Return the [X, Y] coordinate for the center point of the cell that contains the specified text.  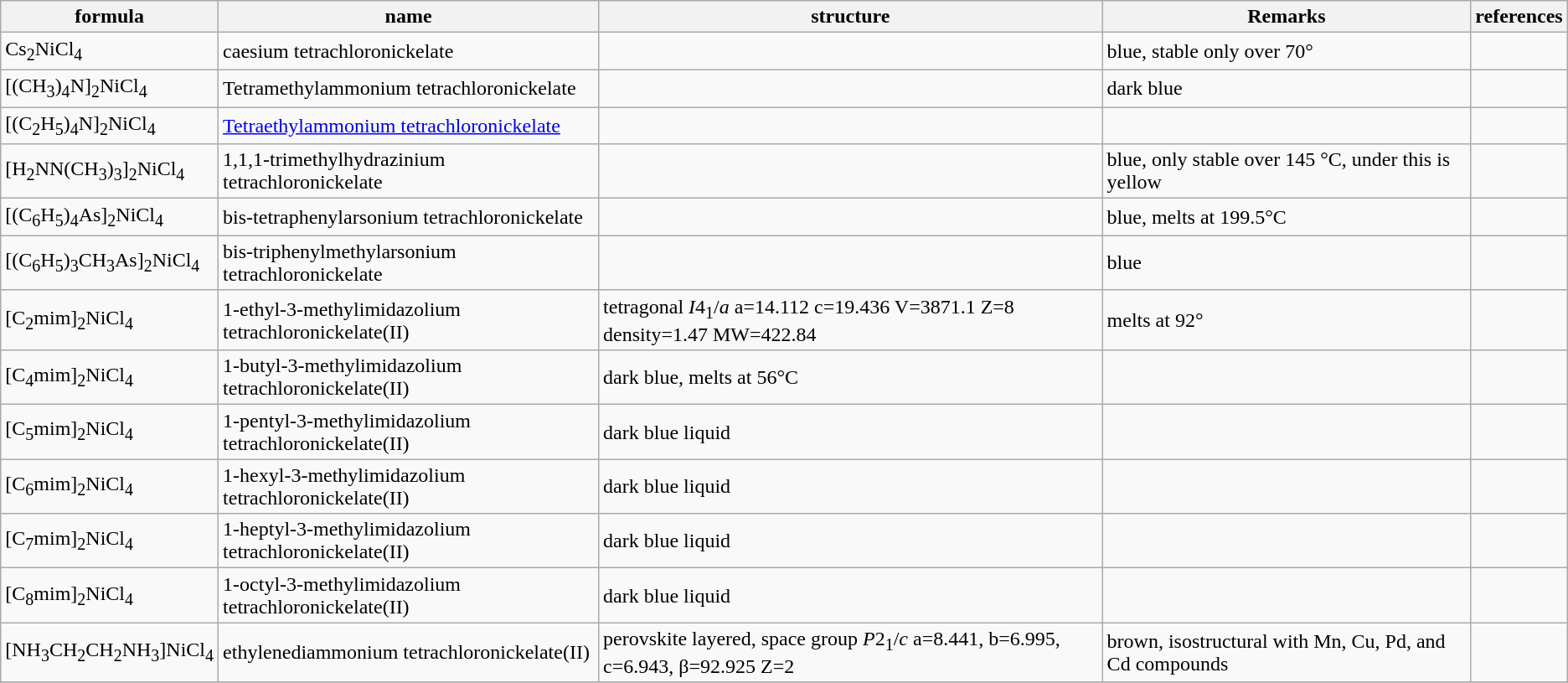
tetragonal I41/a a=14.112 c=19.436 V=3871.1 Z=8 density=1.47 MW=422.84 [851, 320]
[(C2H5)4N]2NiCl4 [110, 126]
Tetramethylammonium tetrachloronickelate [409, 88]
blue, only stable over 145 °C, under this is yellow [1287, 171]
bis-tetraphenylarsonium tetrachloronickelate [409, 217]
structure [851, 17]
blue, stable only over 70° [1287, 51]
1-hexyl-3-methylimidazolium tetrachloronickelate(II) [409, 486]
perovskite layered, space group P21/c a=8.441, b=6.995, c=6.943, β=92.925 Z=2 [851, 652]
1-octyl-3-methylimidazolium tetrachloronickelate(II) [409, 595]
[NH3CH2CH2NH3]NiCl4 [110, 652]
[C4mim]2NiCl4 [110, 377]
ethylenediammonium tetrachloronickelate(II) [409, 652]
caesium tetrachloronickelate [409, 51]
[H2NN(CH3)3]2NiCl4 [110, 171]
name [409, 17]
[C8mim]2NiCl4 [110, 595]
bis-triphenylmethylarsonium tetrachloronickelate [409, 263]
references [1519, 17]
Cs2NiCl4 [110, 51]
1-pentyl-3-methylimidazolium tetrachloronickelate(II) [409, 432]
[C7mim]2NiCl4 [110, 541]
dark blue, melts at 56°C [851, 377]
[C2mim]2NiCl4 [110, 320]
[C6mim]2NiCl4 [110, 486]
[(C6H5)4As]2NiCl4 [110, 217]
1-butyl-3-methylimidazolium tetrachloronickelate(II) [409, 377]
blue [1287, 263]
Remarks [1287, 17]
1-heptyl-3-methylimidazolium tetrachloronickelate(II) [409, 541]
[(C6H5)3CH3As]2NiCl4 [110, 263]
Tetraethylammonium tetrachloronickelate [409, 126]
blue, melts at 199.5°C [1287, 217]
1-ethyl-3-methylimidazolium tetrachloronickelate(II) [409, 320]
[C5mim]2NiCl4 [110, 432]
brown, isostructural with Mn, Cu, Pd, and Cd compounds [1287, 652]
formula [110, 17]
1,1,1-trimethylhydrazinium tetrachloronickelate [409, 171]
dark blue [1287, 88]
[(CH3)4N]2NiCl4 [110, 88]
melts at 92° [1287, 320]
